Provide the [X, Y] coordinate of the cell's center where the given text is located.  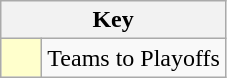
Teams to Playoffs [134, 58]
Key [114, 20]
